Return (X, Y) of the center of cell containing provided text 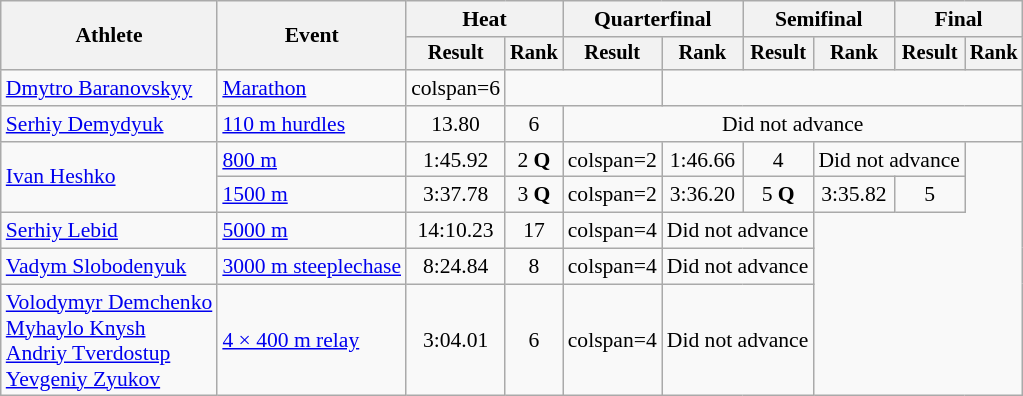
Quarterfinal (653, 19)
Serhiy Demydyuk (110, 124)
Vadym Slobodenyuk (110, 267)
14:10.23 (456, 231)
Ivan Heshko (110, 178)
Athlete (110, 36)
3 Q (534, 195)
8:24.84 (456, 267)
Marathon (312, 88)
1:45.92 (456, 160)
Semifinal (819, 19)
5 Q (778, 195)
3:35.82 (854, 195)
1:46.66 (702, 160)
800 m (312, 160)
13.80 (456, 124)
3:36.20 (702, 195)
2 Q (534, 160)
colspan=6 (456, 88)
3000 m steeplechase (312, 267)
5 (929, 195)
8 (534, 267)
4 (778, 160)
3:04.01 (456, 340)
5000 m (312, 231)
Heat (484, 19)
Volodymyr DemchenkoMyhaylo KnyshAndriy TverdostupYevgeniy Zyukov (110, 340)
Dmytro Baranovskyy (110, 88)
Serhiy Lebid (110, 231)
4 × 400 m relay (312, 340)
Event (312, 36)
Final (958, 19)
3:37.78 (456, 195)
1500 m (312, 195)
110 m hurdles (312, 124)
17 (534, 231)
